From the cell containing the given text, extract its center point as [X, Y] coordinate. 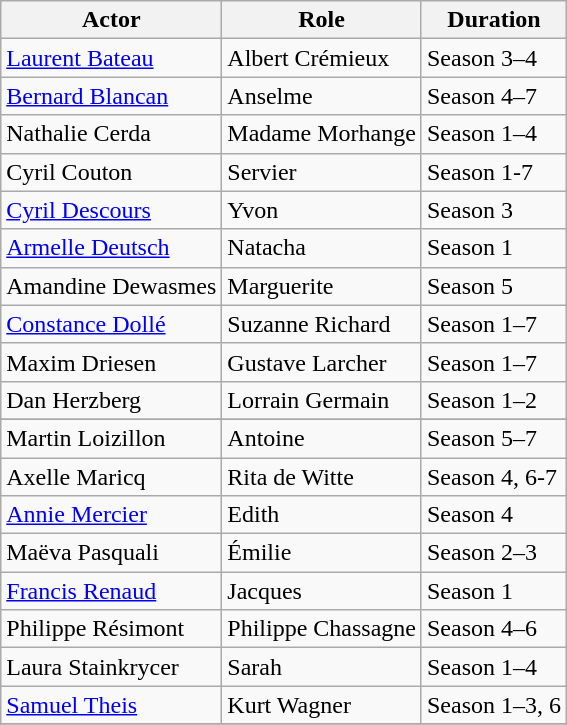
Servier [322, 172]
Anselme [322, 96]
Francis Renaud [112, 591]
Cyril Couton [112, 172]
Philippe Chassagne [322, 629]
Samuel Theis [112, 705]
Kurt Wagner [322, 705]
Season 3 [494, 210]
Season 1–3, 6 [494, 705]
Philippe Résimont [112, 629]
Season 4, 6-7 [494, 477]
Rita de Witte [322, 477]
Dan Herzberg [112, 400]
Season 5–7 [494, 438]
Season 1–2 [494, 400]
Season 4–6 [494, 629]
Duration [494, 20]
Season 1-7 [494, 172]
Antoine [322, 438]
Nathalie Cerda [112, 134]
Role [322, 20]
Season 4–7 [494, 96]
Lorrain Germain [322, 400]
Amandine Dewasmes [112, 286]
Annie Mercier [112, 515]
Jacques [322, 591]
Maxim Driesen [112, 362]
Edith [322, 515]
Armelle Deutsch [112, 248]
Maëva Pasquali [112, 553]
Madame Morhange [322, 134]
Cyril Descours [112, 210]
Albert Crémieux [322, 58]
Suzanne Richard [322, 324]
Constance Dollé [112, 324]
Laurent Bateau [112, 58]
Season 5 [494, 286]
Émilie [322, 553]
Martin Loizillon [112, 438]
Season 4 [494, 515]
Season 2–3 [494, 553]
Season 3–4 [494, 58]
Bernard Blancan [112, 96]
Yvon [322, 210]
Axelle Maricq [112, 477]
Sarah [322, 667]
Marguerite [322, 286]
Laura Stainkrycer [112, 667]
Natacha [322, 248]
Gustave Larcher [322, 362]
Actor [112, 20]
